Return [X, Y] of the center of cell containing provided text 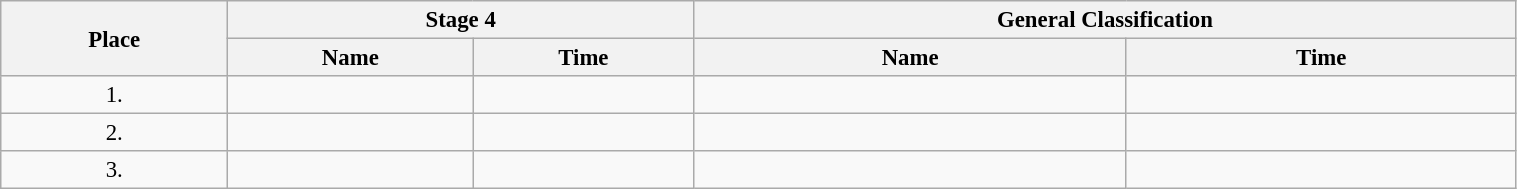
1. [114, 95]
Stage 4 [461, 20]
Place [114, 38]
2. [114, 133]
General Classification [1105, 20]
3. [114, 170]
